Return the [x, y] coordinate for the center point of the cell that contains the specified text.  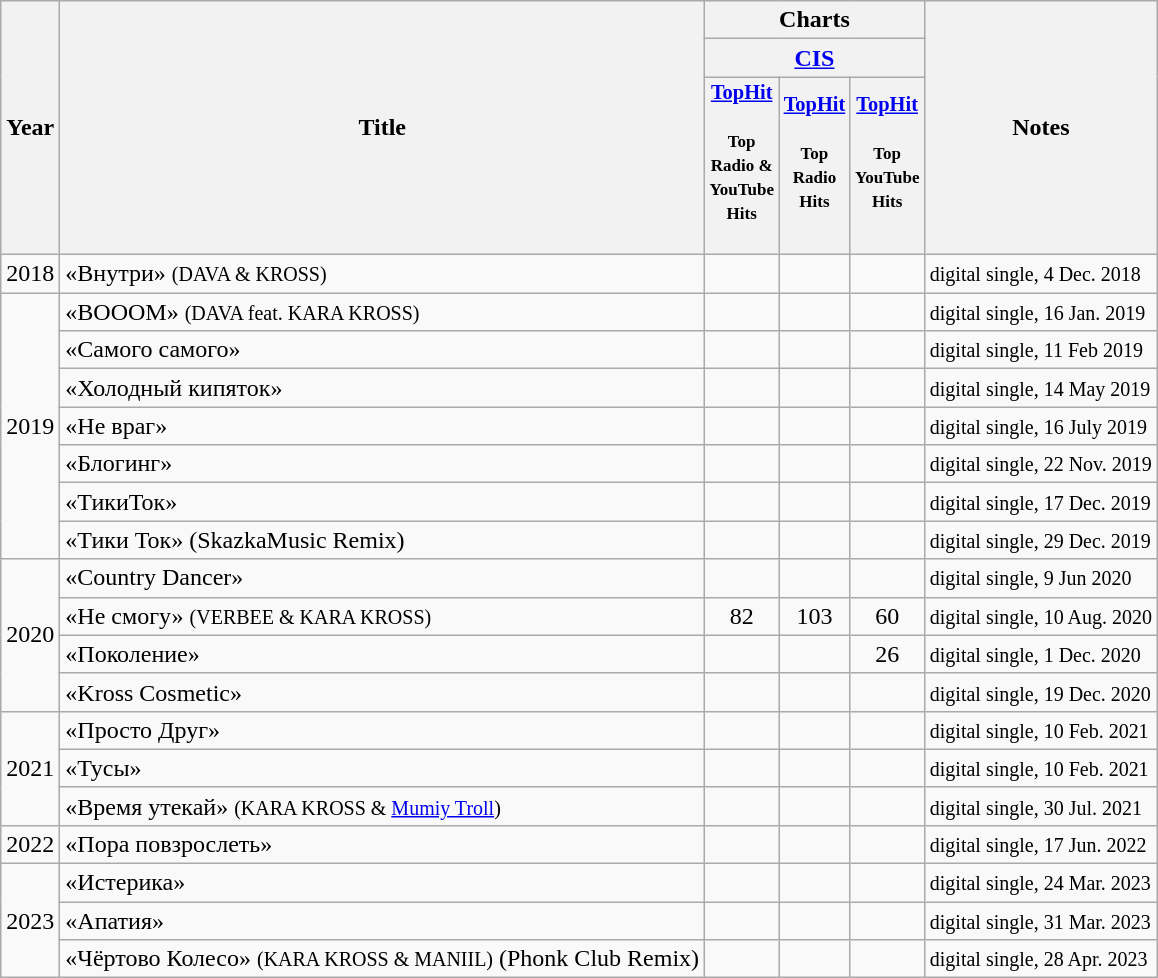
82 [742, 616]
digital single, 9 Jun 2020 [1040, 578]
CIS [815, 58]
«Апатия» [382, 921]
TopHitTop YouTube Hits [887, 166]
Year [30, 128]
«Kross Cosmetic» [382, 692]
digital single, 24 Mar. 2023 [1040, 883]
2021 [30, 768]
«Время утекай» (KARA KROSS & Mumiy Troll) [382, 806]
digital single, 4 Dec. 2018 [1040, 274]
digital single, 16 July 2019 [1040, 426]
Notes [1040, 128]
TopHitTop Radio & YouTube Hits [742, 166]
«Внутри» (DAVA & KROSS) [382, 274]
103 [814, 616]
«Тусы» [382, 768]
digital single, 1 Dec. 2020 [1040, 654]
digital single, 28 Apr. 2023 [1040, 959]
26 [887, 654]
2019 [30, 426]
«Чёртово Колесо» (KARA KROSS & MANIIL) (Phonk Club Remix) [382, 959]
«Не смогу» (VERBEE & KARA KROSS) [382, 616]
digital single, 30 Jul. 2021 [1040, 806]
digital single, 10 Aug. 2020 [1040, 616]
«ТикиТок» [382, 502]
«Тики Ток» (SkazkaMusic Remix) [382, 540]
digital single, 17 Jun. 2022 [1040, 844]
digital single, 22 Nov. 2019 [1040, 464]
2020 [30, 635]
2022 [30, 844]
«Блогинг» [382, 464]
«Просто Друг» [382, 730]
60 [887, 616]
digital single, 19 Dec. 2020 [1040, 692]
«Не враг» [382, 426]
«Country Dancer» [382, 578]
«BOOOM» (DAVA feat. KARA KROSS) [382, 312]
«Истерика» [382, 883]
digital single, 16 Jan. 2019 [1040, 312]
digital single, 29 Dec. 2019 [1040, 540]
digital single, 31 Mar. 2023 [1040, 921]
«Самого самого» [382, 350]
digital single, 17 Dec. 2019 [1040, 502]
2018 [30, 274]
Title [382, 128]
digital single, 14 May 2019 [1040, 388]
digital single, 11 Feb 2019 [1040, 350]
Charts [815, 20]
«Холодный кипяток» [382, 388]
«Пора повзрослеть» [382, 844]
2023 [30, 921]
«Поколение» [382, 654]
TopHitTop Radio Hits [814, 166]
